Scan for the cell matching the given text and deliver its (x, y) coordinate at center. 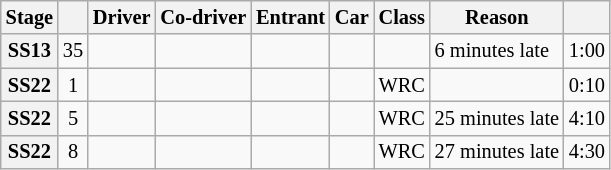
Stage (30, 17)
35 (73, 51)
Driver (122, 17)
4:10 (587, 118)
0:10 (587, 85)
1 (73, 85)
SS13 (30, 51)
Co-driver (203, 17)
6 minutes late (497, 51)
Class (402, 17)
1:00 (587, 51)
Car (352, 17)
25 minutes late (497, 118)
Entrant (290, 17)
4:30 (587, 152)
27 minutes late (497, 152)
8 (73, 152)
Reason (497, 17)
5 (73, 118)
